Locate the cell with the specified text and output its (X, Y) center coordinate. 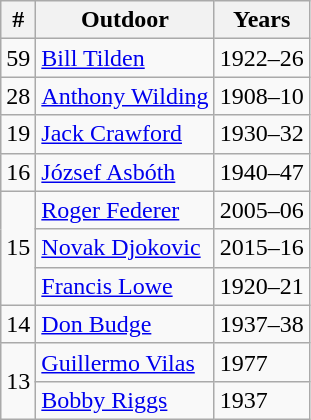
19 (18, 134)
Anthony Wilding (125, 96)
1908–10 (262, 96)
Francis Lowe (125, 286)
1937–38 (262, 324)
Don Budge (125, 324)
Roger Federer (125, 210)
1937 (262, 400)
Guillermo Vilas (125, 362)
Novak Djokovic (125, 248)
15 (18, 248)
Outdoor (125, 20)
Bill Tilden (125, 58)
Years (262, 20)
14 (18, 324)
# (18, 20)
16 (18, 172)
József Asbóth (125, 172)
1940–47 (262, 172)
1930–32 (262, 134)
1920–21 (262, 286)
2015–16 (262, 248)
1977 (262, 362)
59 (18, 58)
28 (18, 96)
13 (18, 381)
Bobby Riggs (125, 400)
1922–26 (262, 58)
Jack Crawford (125, 134)
2005–06 (262, 210)
